Pinpoint the cell where the given text exists, returning its [x, y] midpoint coordinate. 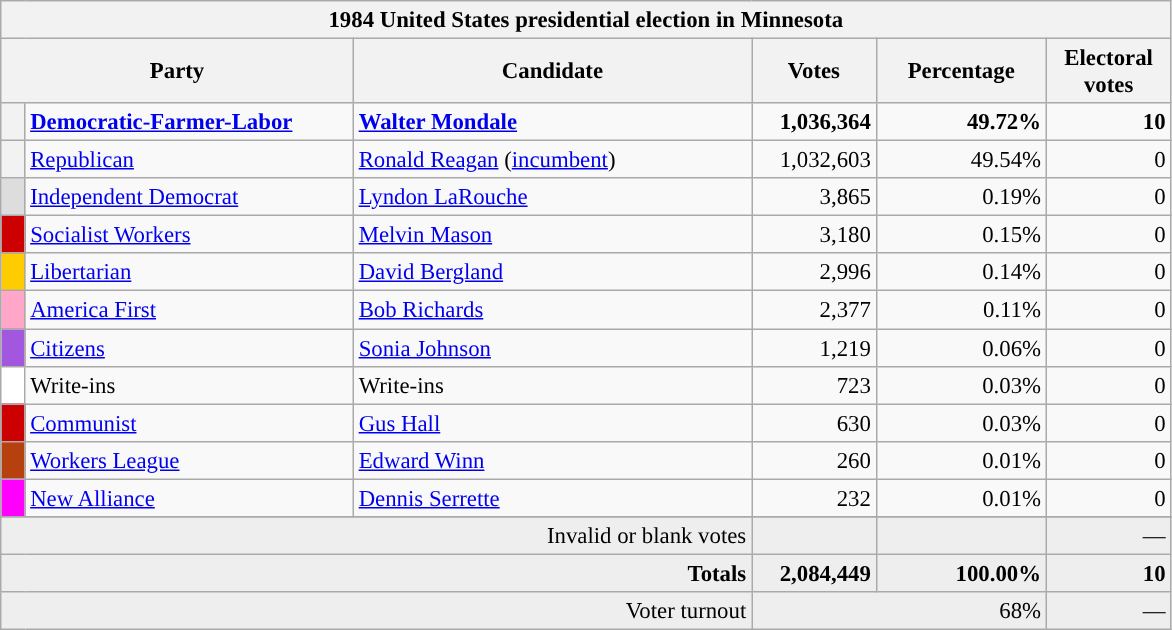
68% [900, 611]
Electoral votes [1108, 72]
0.15% [961, 235]
Dennis Serrette [552, 498]
1,032,603 [814, 160]
Invalid or blank votes [376, 536]
Percentage [961, 72]
Socialist Workers [189, 235]
Sonia Johnson [552, 348]
723 [814, 385]
Independent Democrat [189, 197]
1984 United States presidential election in Minnesota [586, 20]
0.06% [961, 348]
Republican [189, 160]
49.72% [961, 122]
Citizens [189, 348]
3,865 [814, 197]
0.14% [961, 273]
America First [189, 310]
Walter Mondale [552, 122]
1,219 [814, 348]
Votes [814, 72]
100.00% [961, 573]
Democratic-Farmer-Labor [189, 122]
Bob Richards [552, 310]
2,996 [814, 273]
David Bergland [552, 273]
Totals [376, 573]
Workers League [189, 460]
0.19% [961, 197]
Libertarian [189, 273]
Party [178, 72]
49.54% [961, 160]
Voter turnout [376, 611]
Communist [189, 423]
Gus Hall [552, 423]
New Alliance [189, 498]
3,180 [814, 235]
Candidate [552, 72]
Melvin Mason [552, 235]
1,036,364 [814, 122]
260 [814, 460]
Edward Winn [552, 460]
0.11% [961, 310]
232 [814, 498]
Ronald Reagan (incumbent) [552, 160]
2,377 [814, 310]
Lyndon LaRouche [552, 197]
2,084,449 [814, 573]
630 [814, 423]
